For the text-containing cell, return its midpoint in (X, Y) coordinate format. 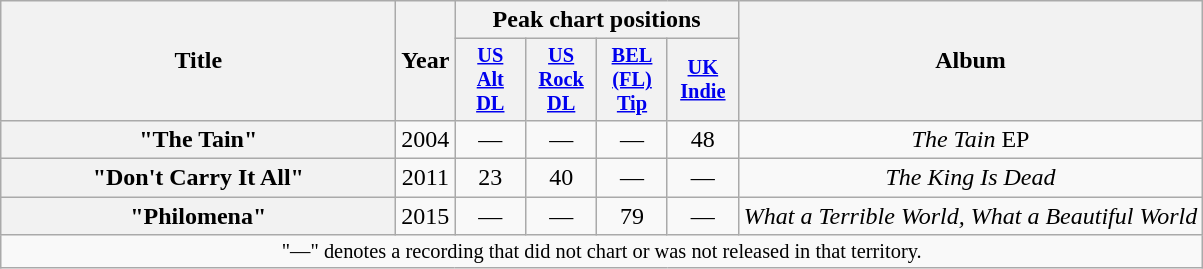
USRockDL (562, 80)
40 (562, 178)
Album (970, 61)
BEL(FL)Tip (632, 80)
48 (702, 139)
"—" denotes a recording that did not chart or was not released in that territory. (602, 252)
"The Tain" (198, 139)
Year (426, 61)
23 (490, 178)
Peak chart positions (596, 20)
"Don't Carry It All" (198, 178)
Title (198, 61)
79 (632, 216)
2004 (426, 139)
USAltDL (490, 80)
What a Terrible World, What a Beautiful World (970, 216)
2015 (426, 216)
"Philomena" (198, 216)
The King Is Dead (970, 178)
2011 (426, 178)
UKIndie (702, 80)
The Tain EP (970, 139)
